Extract the [X, Y] coordinate from the center of the cell holding the provided text.  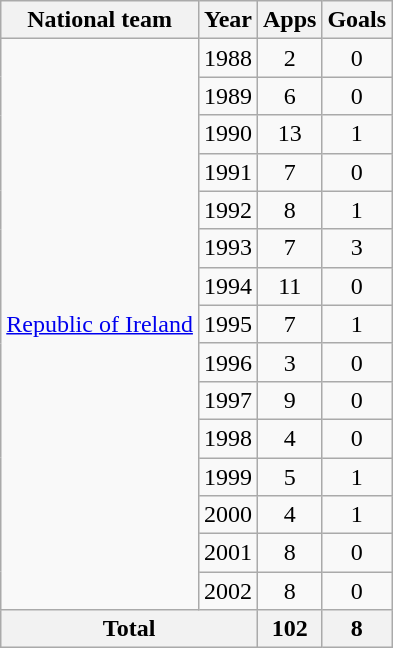
1991 [228, 172]
13 [289, 134]
Total [130, 629]
11 [289, 286]
1992 [228, 210]
1993 [228, 248]
5 [289, 477]
2001 [228, 553]
9 [289, 400]
102 [289, 629]
1996 [228, 362]
1998 [228, 438]
2000 [228, 515]
National team [100, 20]
Year [228, 20]
1997 [228, 400]
Apps [289, 20]
1999 [228, 477]
2002 [228, 591]
1988 [228, 58]
6 [289, 96]
2 [289, 58]
1990 [228, 134]
1995 [228, 324]
1989 [228, 96]
1994 [228, 286]
Goals [357, 20]
Republic of Ireland [100, 324]
